Return the [X, Y] coordinate for the center point of the cell that contains the specified text.  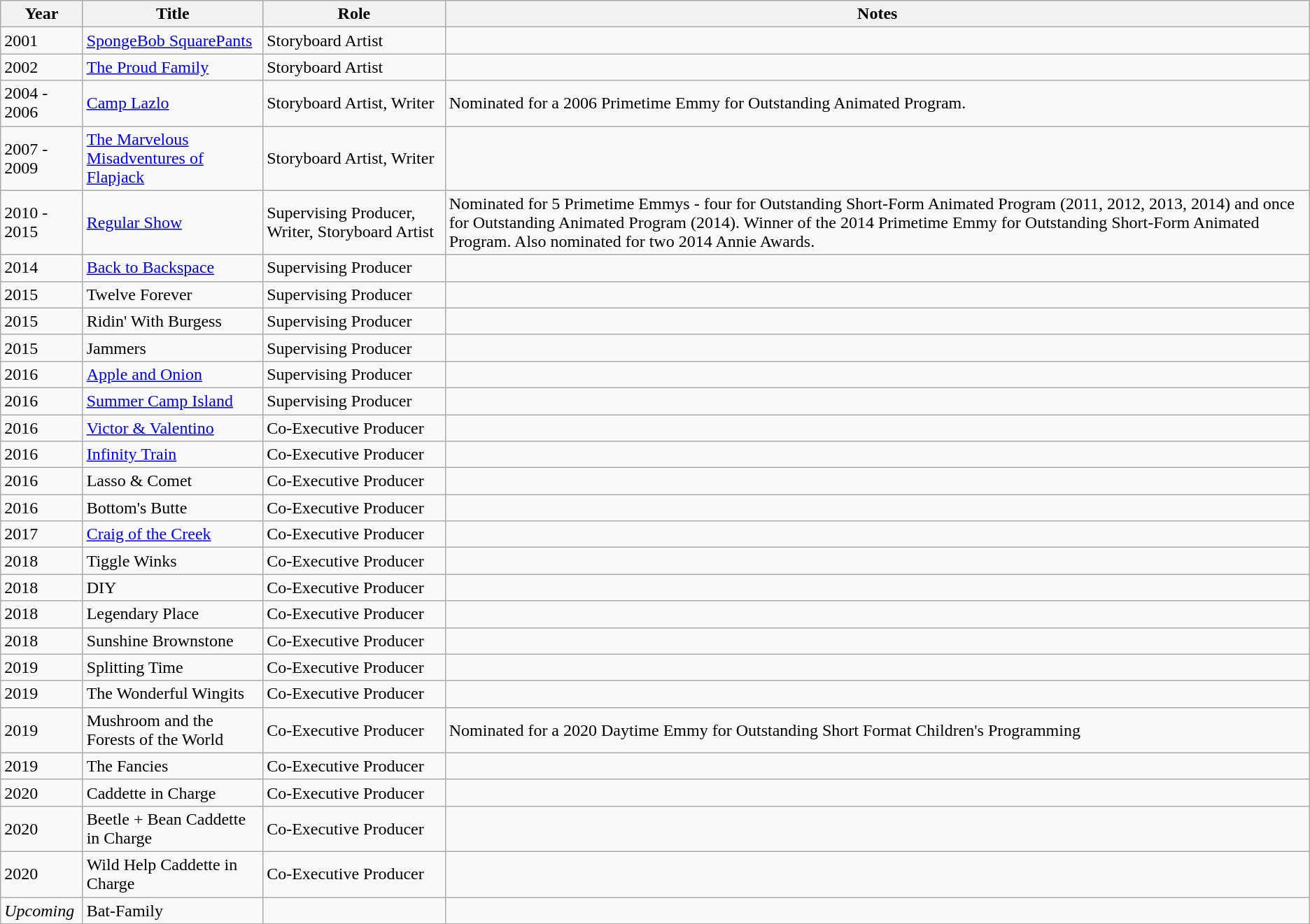
Victor & Valentino [173, 427]
Summer Camp Island [173, 401]
Supervising Producer, Writer, Storyboard Artist [354, 222]
Ridin' With Burgess [173, 321]
DIY [173, 588]
Camp Lazlo [173, 104]
Nominated for a 2006 Primetime Emmy for Outstanding Animated Program. [878, 104]
Caddette in Charge [173, 792]
Infinity Train [173, 455]
Beetle + Bean Caddette in Charge [173, 828]
2001 [42, 41]
Upcoming [42, 910]
Year [42, 14]
Splitting Time [173, 667]
The Marvelous Misadventures of Flapjack [173, 158]
The Proud Family [173, 67]
Mushroom and the Forests of the World [173, 730]
Apple and Onion [173, 374]
Bottom's Butte [173, 508]
Nominated for a 2020 Daytime Emmy for Outstanding Short Format Children's Programming [878, 730]
Role [354, 14]
Craig of the Creek [173, 534]
2007 - 2009 [42, 158]
The Fancies [173, 766]
Bat-Family [173, 910]
Sunshine Brownstone [173, 641]
SpongeBob SquarePants [173, 41]
Lasso & Comet [173, 481]
2004 - 2006 [42, 104]
Wild Help Caddette in Charge [173, 874]
Notes [878, 14]
The Wonderful Wingits [173, 694]
Jammers [173, 348]
Legendary Place [173, 614]
Title [173, 14]
Tiggle Winks [173, 561]
2014 [42, 268]
2017 [42, 534]
2002 [42, 67]
Back to Backspace [173, 268]
Regular Show [173, 222]
2010 - 2015 [42, 222]
Twelve Forever [173, 294]
